Pinpoint the cell where the given text exists, returning its (X, Y) midpoint coordinate. 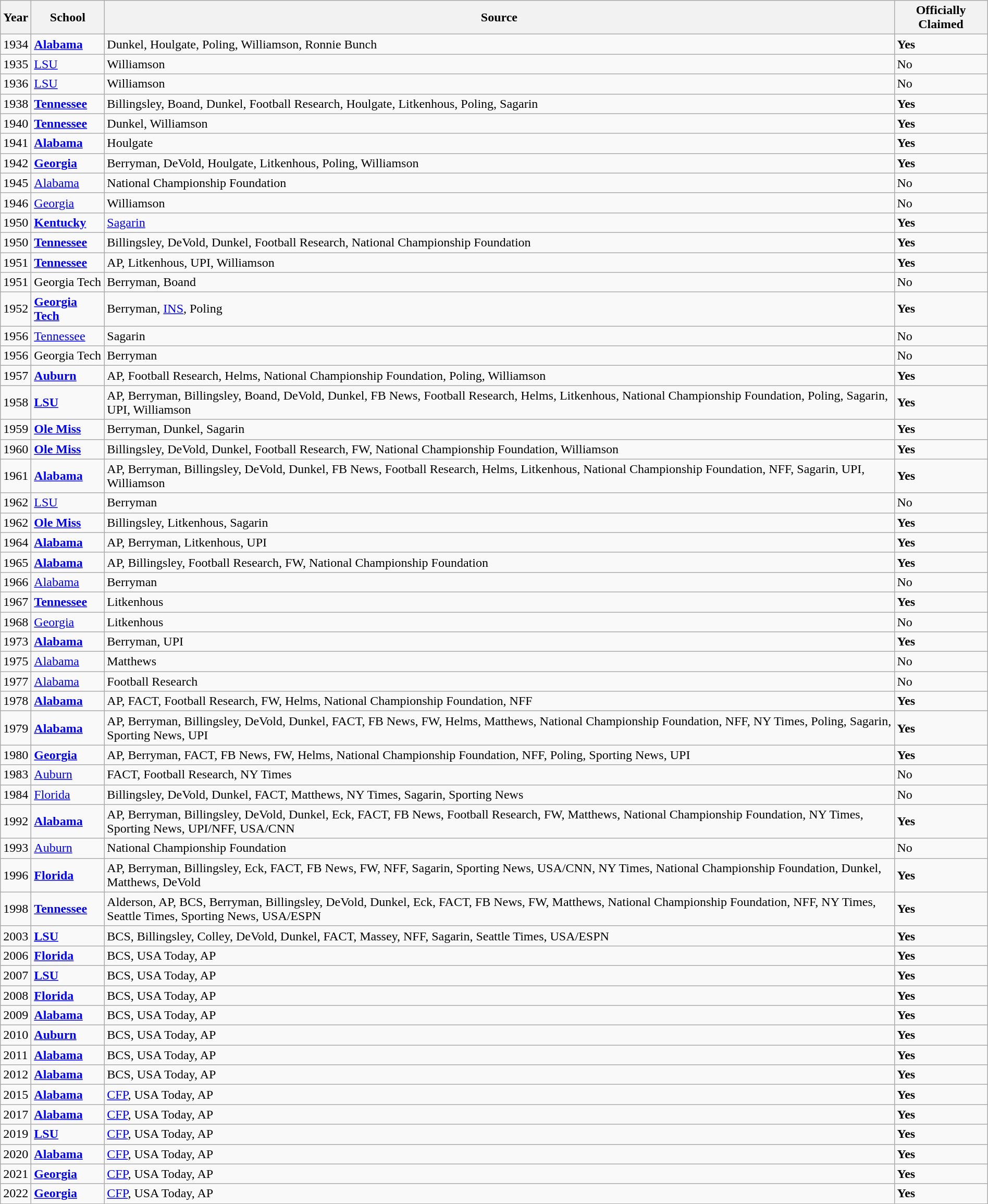
Matthews (499, 662)
Dunkel, Williamson (499, 123)
1945 (16, 183)
Billingsley, DeVold, Dunkel, Football Research, National Championship Foundation (499, 242)
Berryman, DeVold, Houlgate, Litkenhous, Poling, Williamson (499, 163)
Billingsley, Litkenhous, Sagarin (499, 523)
1977 (16, 681)
Houlgate (499, 143)
AP, Billingsley, Football Research, FW, National Championship Foundation (499, 562)
Officially Claimed (941, 18)
1942 (16, 163)
1973 (16, 642)
2019 (16, 1134)
2022 (16, 1194)
2006 (16, 955)
1959 (16, 429)
1996 (16, 875)
Billingsley, DeVold, Dunkel, FACT, Matthews, NY Times, Sagarin, Sporting News (499, 795)
2010 (16, 1035)
2007 (16, 975)
1940 (16, 123)
Kentucky (68, 222)
1952 (16, 309)
1961 (16, 476)
1941 (16, 143)
1975 (16, 662)
Year (16, 18)
1957 (16, 376)
1958 (16, 402)
Billingsley, Boand, Dunkel, Football Research, Houlgate, Litkenhous, Poling, Sagarin (499, 104)
2008 (16, 996)
1966 (16, 582)
Berryman, Boand (499, 282)
2020 (16, 1154)
AP, FACT, Football Research, FW, Helms, National Championship Foundation, NFF (499, 701)
Source (499, 18)
2012 (16, 1075)
1968 (16, 622)
2015 (16, 1095)
1946 (16, 203)
BCS, Billingsley, Colley, DeVold, Dunkel, FACT, Massey, NFF, Sagarin, Seattle Times, USA/ESPN (499, 936)
Berryman, INS, Poling (499, 309)
2017 (16, 1114)
Football Research (499, 681)
FACT, Football Research, NY Times (499, 775)
Berryman, UPI (499, 642)
1960 (16, 449)
1979 (16, 728)
1935 (16, 64)
1998 (16, 909)
1978 (16, 701)
AP, Football Research, Helms, National Championship Foundation, Poling, Williamson (499, 376)
1936 (16, 84)
1964 (16, 542)
2009 (16, 1015)
1934 (16, 44)
Billingsley, DeVold, Dunkel, Football Research, FW, National Championship Foundation, Williamson (499, 449)
1983 (16, 775)
2003 (16, 936)
AP, Berryman, FACT, FB News, FW, Helms, National Championship Foundation, NFF, Poling, Sporting News, UPI (499, 755)
2011 (16, 1055)
Dunkel, Houlgate, Poling, Williamson, Ronnie Bunch (499, 44)
School (68, 18)
1938 (16, 104)
2021 (16, 1174)
AP, Litkenhous, UPI, Williamson (499, 262)
1967 (16, 602)
1984 (16, 795)
1965 (16, 562)
AP, Berryman, Litkenhous, UPI (499, 542)
1993 (16, 848)
1992 (16, 821)
1980 (16, 755)
Berryman, Dunkel, Sagarin (499, 429)
